Extract the [x, y] coordinate from the center of the cell holding the provided text.  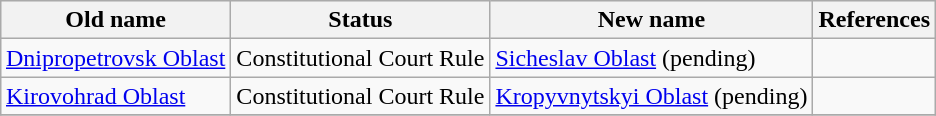
New name [652, 20]
Dnipropetrovsk Oblast [115, 58]
Sicheslav Oblast (pending) [652, 58]
Status [360, 20]
Kirovohrad Oblast [115, 96]
Old name [115, 20]
Kropyvnytskyi Oblast (pending) [652, 96]
References [874, 20]
